For the text-containing cell, return its midpoint in [x, y] coordinate format. 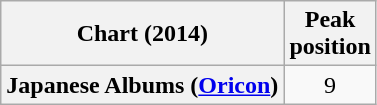
Japanese Albums (Oricon) [142, 85]
Peakposition [330, 34]
Chart (2014) [142, 34]
9 [330, 85]
